Find where the given text appears and provide that cell's center as (x, y) coordinate. 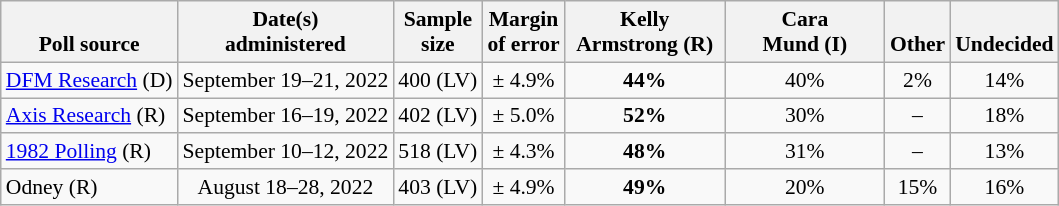
15% (918, 187)
52% (645, 116)
September 19–21, 2022 (286, 80)
400 (LV) (438, 80)
September 16–19, 2022 (286, 116)
2% (918, 80)
518 (LV) (438, 152)
16% (1004, 187)
13% (1004, 152)
403 (LV) (438, 187)
Odney (R) (90, 187)
CaraMund (I) (805, 32)
44% (645, 80)
18% (1004, 116)
± 4.3% (523, 152)
30% (805, 116)
Samplesize (438, 32)
KellyArmstrong (R) (645, 32)
20% (805, 187)
Marginof error (523, 32)
Other (918, 32)
Poll source (90, 32)
August 18–28, 2022 (286, 187)
DFM Research (D) (90, 80)
49% (645, 187)
48% (645, 152)
402 (LV) (438, 116)
40% (805, 80)
Axis Research (R) (90, 116)
Date(s)administered (286, 32)
1982 Polling (R) (90, 152)
31% (805, 152)
Undecided (1004, 32)
14% (1004, 80)
± 5.0% (523, 116)
September 10–12, 2022 (286, 152)
